Pinpoint the cell where the given text exists, returning its (x, y) midpoint coordinate. 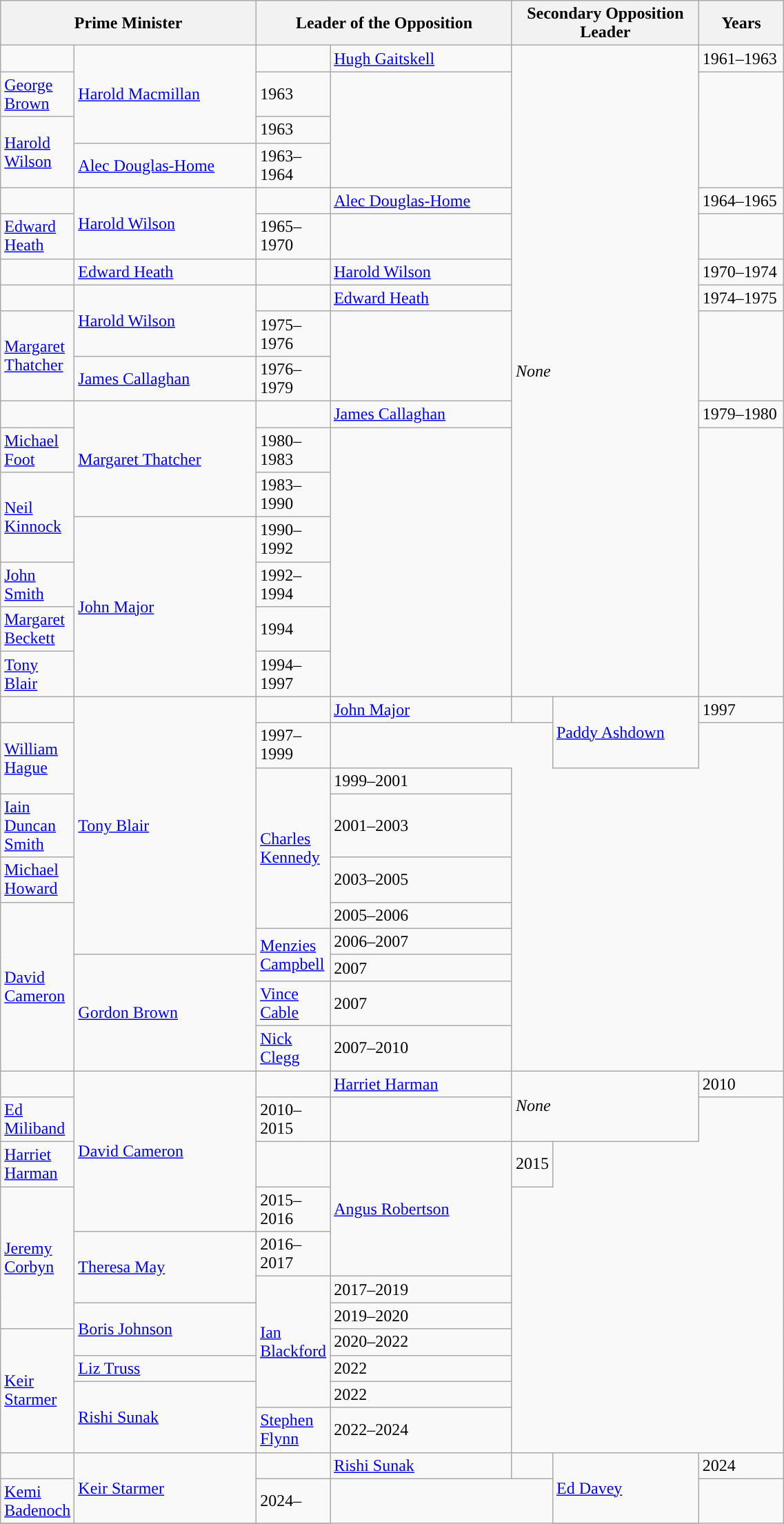
2015–2016 (294, 1210)
2020–2022 (421, 1342)
Ed Davey (625, 1488)
Menzies Campbell (294, 954)
Boris Johnson (165, 1329)
2019–2020 (421, 1316)
1992–1994 (294, 585)
2024 (741, 1465)
Michael Howard (37, 880)
1963–1964 (294, 166)
John Smith (37, 585)
2016–2017 (294, 1254)
1997 (741, 710)
Ed Miliband (37, 1120)
Paddy Ashdown (625, 732)
2022–2024 (421, 1430)
2010–2015 (294, 1120)
Prime Minister (128, 23)
1970–1974 (741, 272)
1999–2001 (421, 781)
William Hague (37, 759)
2007–2010 (421, 1048)
Gordon Brown (165, 1012)
Liz Truss (165, 1368)
1979–1980 (741, 414)
Michael Foot (37, 450)
1964–1965 (741, 201)
1974–1975 (741, 298)
2001–2003 (421, 825)
1990–1992 (294, 539)
2006–2007 (421, 941)
1997–1999 (294, 745)
1983–1990 (294, 495)
Angus Robertson (421, 1210)
Margaret Beckett (37, 629)
2010 (741, 1083)
1994 (294, 629)
1994–1997 (294, 674)
Vince Cable (294, 1003)
2017–2019 (421, 1290)
George Brown (37, 94)
2003–2005 (421, 880)
2005–2006 (421, 915)
1980–1983 (294, 450)
Nick Clegg (294, 1048)
1961–1963 (741, 59)
2024– (294, 1501)
1965–1970 (294, 236)
Hugh Gaitskell (421, 59)
Ian Blackford (294, 1342)
Charles Kennedy (294, 848)
1976–1979 (294, 378)
Harold Macmillan (165, 94)
Iain Duncan Smith (37, 825)
Years (741, 23)
Leader of the Opposition (385, 23)
Theresa May (165, 1267)
Secondary Opposition Leader (605, 23)
Neil Kinnock (37, 517)
2015 (532, 1164)
Kemi Badenoch (37, 1501)
Stephen Flynn (294, 1430)
1975–1976 (294, 334)
Jeremy Corbyn (37, 1258)
